Capture the cell that displays the provided text and extract its [x, y] central coordinate. 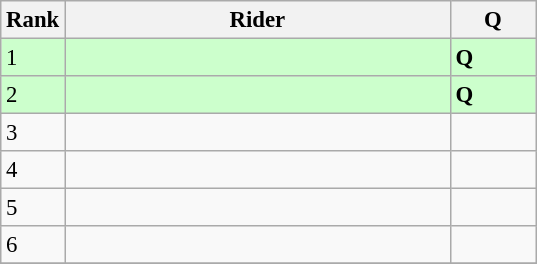
2 [33, 95]
3 [33, 133]
6 [33, 245]
Rank [33, 20]
5 [33, 208]
4 [33, 170]
1 [33, 58]
Rider [258, 20]
